Detect which cell encompasses the target text, then output its [x, y] center coordinate. 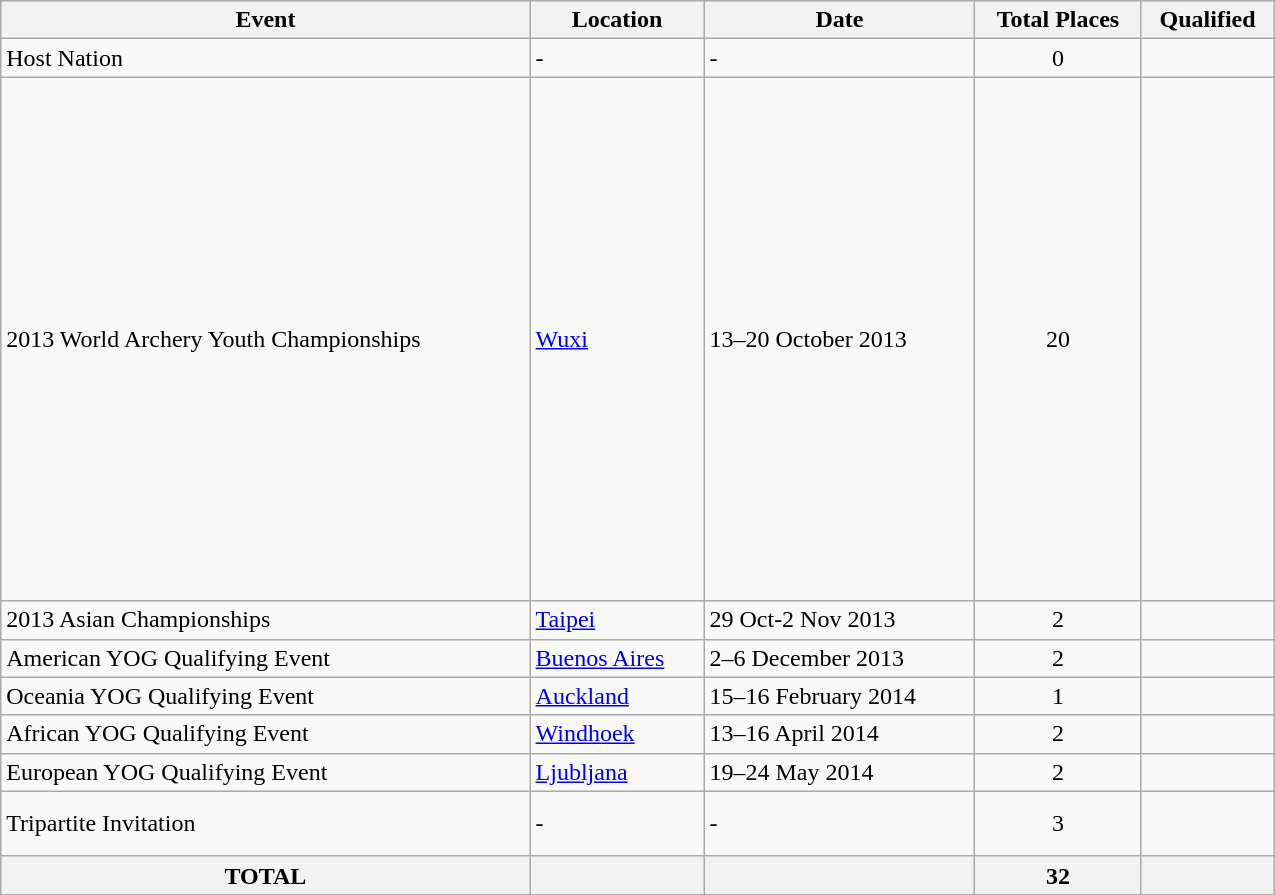
20 [1058, 339]
Auckland [617, 696]
Event [266, 20]
1 [1058, 696]
TOTAL [266, 875]
Host Nation [266, 58]
0 [1058, 58]
19–24 May 2014 [840, 772]
2013 World Archery Youth Championships [266, 339]
African YOG Qualifying Event [266, 734]
European YOG Qualifying Event [266, 772]
Total Places [1058, 20]
Taipei [617, 620]
Ljubljana [617, 772]
Location [617, 20]
Windhoek [617, 734]
Date [840, 20]
Tripartite Invitation [266, 824]
32 [1058, 875]
29 Oct-2 Nov 2013 [840, 620]
13–20 October 2013 [840, 339]
Wuxi [617, 339]
2013 Asian Championships [266, 620]
3 [1058, 824]
American YOG Qualifying Event [266, 658]
2–6 December 2013 [840, 658]
Qualified [1208, 20]
15–16 February 2014 [840, 696]
13–16 April 2014 [840, 734]
Buenos Aires [617, 658]
Oceania YOG Qualifying Event [266, 696]
